Output the (X, Y) coordinate of the center of the cell containing the given text.  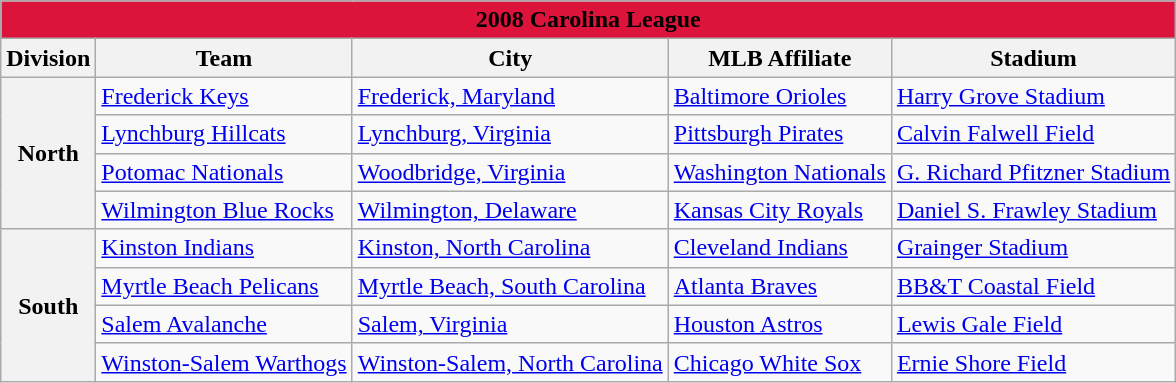
Salem, Virginia (510, 324)
Wilmington, Delaware (510, 210)
Lynchburg, Virginia (510, 134)
Kinston, North Carolina (510, 248)
Myrtle Beach Pelicans (224, 286)
Chicago White Sox (780, 362)
Pittsburgh Pirates (780, 134)
Team (224, 58)
Ernie Shore Field (1033, 362)
Lynchburg Hillcats (224, 134)
South (48, 305)
Daniel S. Frawley Stadium (1033, 210)
Myrtle Beach, South Carolina (510, 286)
Frederick, Maryland (510, 96)
BB&T Coastal Field (1033, 286)
North (48, 153)
Division (48, 58)
Washington Nationals (780, 172)
Lewis Gale Field (1033, 324)
Cleveland Indians (780, 248)
Kinston Indians (224, 248)
Houston Astros (780, 324)
Baltimore Orioles (780, 96)
City (510, 58)
2008 Carolina League (588, 20)
Atlanta Braves (780, 286)
Wilmington Blue Rocks (224, 210)
Calvin Falwell Field (1033, 134)
Salem Avalanche (224, 324)
Winston-Salem Warthogs (224, 362)
MLB Affiliate (780, 58)
Kansas City Royals (780, 210)
Stadium (1033, 58)
Winston-Salem, North Carolina (510, 362)
Frederick Keys (224, 96)
Harry Grove Stadium (1033, 96)
Grainger Stadium (1033, 248)
Woodbridge, Virginia (510, 172)
Potomac Nationals (224, 172)
G. Richard Pfitzner Stadium (1033, 172)
